Scan for the cell matching the given text and deliver its (x, y) coordinate at center. 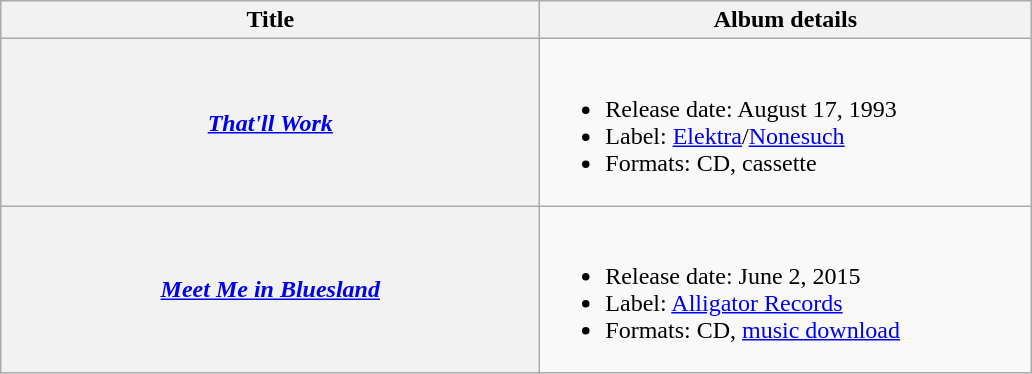
Release date: June 2, 2015Label: Alligator RecordsFormats: CD, music download (786, 290)
That'll Work (270, 122)
Release date: August 17, 1993Label: Elektra/NonesuchFormats: CD, cassette (786, 122)
Album details (786, 20)
Meet Me in Bluesland (270, 290)
Title (270, 20)
